Determine the (x, y) coordinate at the center of the cell enclosing the given text.  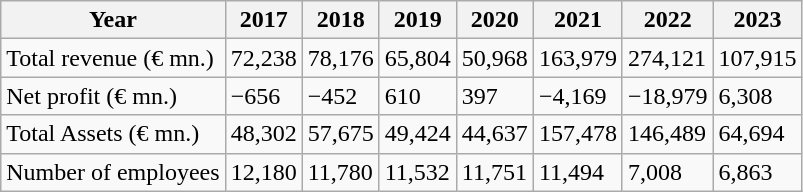
65,804 (418, 58)
11,494 (578, 172)
2021 (578, 20)
397 (494, 96)
2017 (264, 20)
2019 (418, 20)
274,121 (668, 58)
−18,979 (668, 96)
610 (418, 96)
11,751 (494, 172)
50,968 (494, 58)
44,637 (494, 134)
48,302 (264, 134)
57,675 (340, 134)
163,979 (578, 58)
64,694 (758, 134)
12,180 (264, 172)
Year (113, 20)
11,532 (418, 172)
72,238 (264, 58)
78,176 (340, 58)
6,863 (758, 172)
6,308 (758, 96)
Total Assets (€ mn.) (113, 134)
Total revenue (€ mn.) (113, 58)
Net profit (€ mn.) (113, 96)
−656 (264, 96)
11,780 (340, 172)
7,008 (668, 172)
−452 (340, 96)
49,424 (418, 134)
2022 (668, 20)
Number of employees (113, 172)
2018 (340, 20)
2020 (494, 20)
2023 (758, 20)
107,915 (758, 58)
−4,169 (578, 96)
157,478 (578, 134)
146,489 (668, 134)
